Capture the cell that displays the provided text and extract its [x, y] central coordinate. 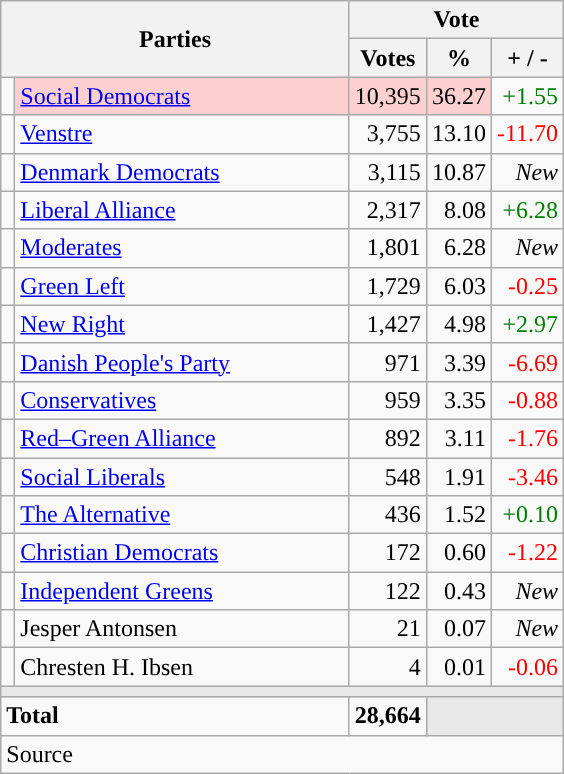
13.10 [458, 134]
892 [388, 438]
Danish People's Party [182, 362]
0.01 [458, 667]
-0.88 [527, 400]
1.52 [458, 515]
+0.10 [527, 515]
+ / - [527, 58]
1,427 [388, 324]
-1.76 [527, 438]
4.98 [458, 324]
Chresten H. Ibsen [182, 667]
21 [388, 629]
3,755 [388, 134]
-6.69 [527, 362]
Social Democrats [182, 96]
28,664 [388, 716]
Conservatives [182, 400]
10,395 [388, 96]
-0.06 [527, 667]
+1.55 [527, 96]
10.87 [458, 172]
36.27 [458, 96]
1,801 [388, 248]
Parties [176, 39]
Red–Green Alliance [182, 438]
Denmark Democrats [182, 172]
Social Liberals [182, 477]
Total [176, 716]
8.08 [458, 210]
-3.46 [527, 477]
Votes [388, 58]
New Right [182, 324]
-11.70 [527, 134]
1.91 [458, 477]
172 [388, 553]
+6.28 [527, 210]
+2.97 [527, 324]
Liberal Alliance [182, 210]
-0.25 [527, 286]
Source [282, 754]
4 [388, 667]
3.35 [458, 400]
0.43 [458, 591]
2,317 [388, 210]
959 [388, 400]
% [458, 58]
3.39 [458, 362]
971 [388, 362]
0.07 [458, 629]
The Alternative [182, 515]
3,115 [388, 172]
6.03 [458, 286]
436 [388, 515]
122 [388, 591]
Vote [456, 20]
3.11 [458, 438]
Independent Greens [182, 591]
-1.22 [527, 553]
Moderates [182, 248]
0.60 [458, 553]
Green Left [182, 286]
Venstre [182, 134]
6.28 [458, 248]
Christian Democrats [182, 553]
548 [388, 477]
1,729 [388, 286]
Jesper Antonsen [182, 629]
